Find where the given text appears and provide that cell's center as [X, Y] coordinate. 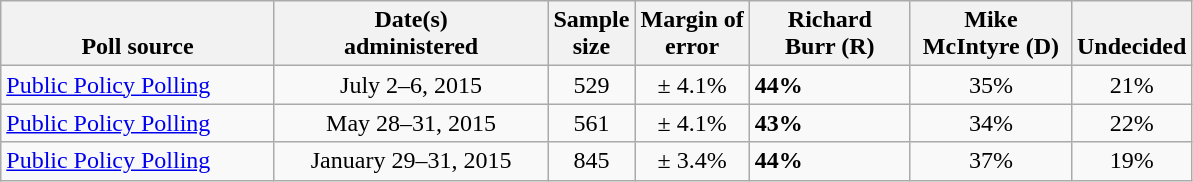
561 [592, 123]
37% [990, 161]
Margin oferror [692, 34]
529 [592, 85]
July 2–6, 2015 [411, 85]
Poll source [138, 34]
May 28–31, 2015 [411, 123]
845 [592, 161]
34% [990, 123]
Date(s)administered [411, 34]
43% [830, 123]
35% [990, 85]
21% [1131, 85]
Samplesize [592, 34]
Undecided [1131, 34]
RichardBurr (R) [830, 34]
19% [1131, 161]
MikeMcIntyre (D) [990, 34]
± 3.4% [692, 161]
22% [1131, 123]
January 29–31, 2015 [411, 161]
